Output the (X, Y) coordinate of the center of the cell containing the given text.  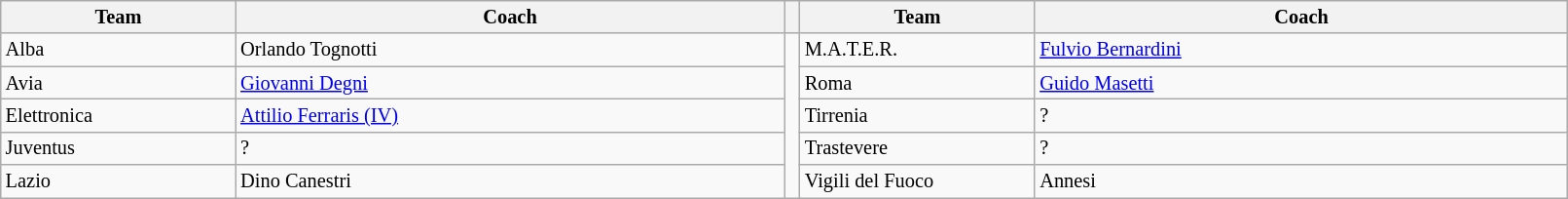
Roma (918, 83)
Attilio Ferraris (IV) (510, 115)
Giovanni Degni (510, 83)
Trastevere (918, 148)
Guido Masetti (1300, 83)
Annesi (1300, 181)
Dino Canestri (510, 181)
Lazio (119, 181)
Juventus (119, 148)
Fulvio Bernardini (1300, 50)
Vigili del Fuoco (918, 181)
Elettronica (119, 115)
Tirrenia (918, 115)
M.A.T.E.R. (918, 50)
Avia (119, 83)
Orlando Tognotti (510, 50)
Alba (119, 50)
